Determine the (X, Y) coordinate at the center of the cell enclosing the given text.  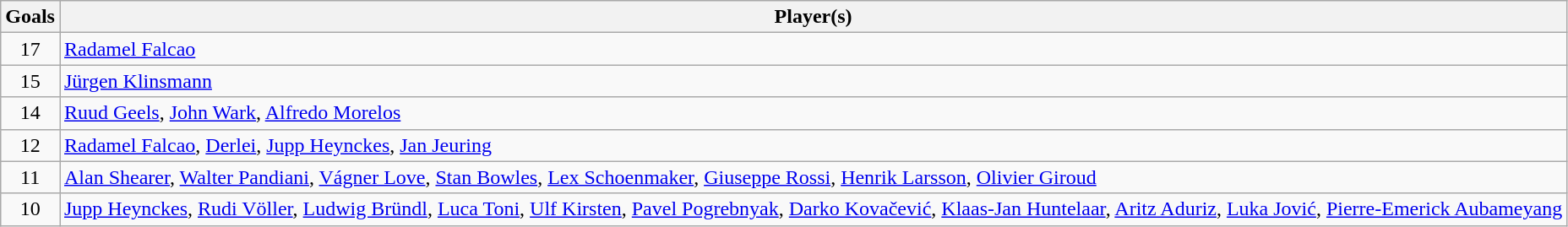
Goals (30, 17)
Radamel Falcao, Derlei, Jupp Heynckes, Jan Jeuring (813, 145)
14 (30, 113)
17 (30, 49)
10 (30, 209)
Jürgen Klinsmann (813, 81)
15 (30, 81)
Alan Shearer, Walter Pandiani, Vágner Love, Stan Bowles, Lex Schoenmaker, Giuseppe Rossi, Henrik Larsson, Olivier Giroud (813, 177)
Player(s) (813, 17)
11 (30, 177)
Ruud Geels, John Wark, Alfredo Morelos (813, 113)
Radamel Falcao (813, 49)
12 (30, 145)
